Scan for the cell matching the given text and deliver its (X, Y) coordinate at center. 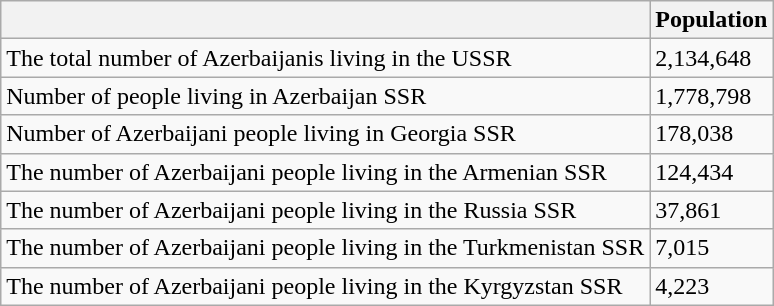
The number of Azerbaijani people living in the Russia SSR (326, 210)
7,015 (712, 248)
Number of people living in Azerbaijan SSR (326, 96)
37,861 (712, 210)
178,038 (712, 134)
The number of Azerbaijani people living in the Turkmenistan SSR (326, 248)
The number of Azerbaijani people living in the Kyrgyzstan SSR (326, 286)
1,778,798 (712, 96)
4,223 (712, 286)
Population (712, 20)
124,434 (712, 172)
The number of Azerbaijani people living in the Armenian SSR (326, 172)
The total number of Azerbaijanis living in the USSR (326, 58)
Number of Azerbaijani people living in Georgia SSR (326, 134)
2,134,648 (712, 58)
